From the cell containing the given text, extract its center point as (x, y) coordinate. 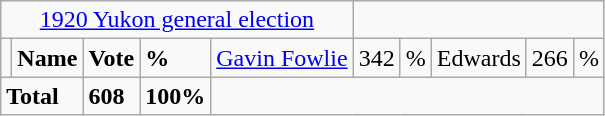
Gavin Fowlie (282, 58)
Total (42, 96)
Name (48, 58)
266 (550, 58)
608 (112, 96)
342 (376, 58)
Vote (112, 58)
1920 Yukon general election (177, 20)
Edwards (478, 58)
100% (176, 96)
